From the cell containing the given text, extract its center point as [x, y] coordinate. 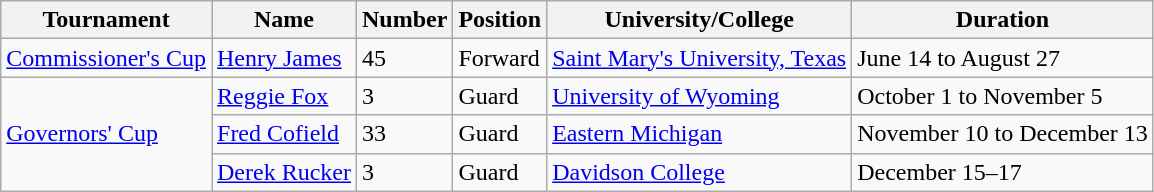
Position [500, 20]
45 [405, 58]
November 10 to December 13 [1003, 134]
University/College [700, 20]
Fred Cofield [284, 134]
Number [405, 20]
Name [284, 20]
Tournament [106, 20]
33 [405, 134]
Forward [500, 58]
December 15–17 [1003, 172]
Derek Rucker [284, 172]
Duration [1003, 20]
Davidson College [700, 172]
Eastern Michigan [700, 134]
Saint Mary's University, Texas [700, 58]
October 1 to November 5 [1003, 96]
Reggie Fox [284, 96]
University of Wyoming [700, 96]
Commissioner's Cup [106, 58]
June 14 to August 27 [1003, 58]
Governors' Cup [106, 134]
Henry James [284, 58]
